Search for the cell housing the specified text and yield its (X, Y) center coordinate. 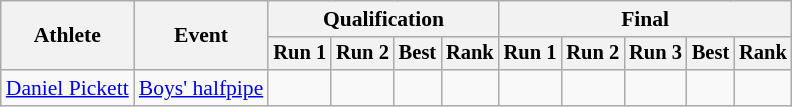
Event (202, 36)
Athlete (68, 36)
Final (646, 19)
Boys' halfpipe (202, 88)
Qualification (383, 19)
Run 3 (656, 54)
Daniel Pickett (68, 88)
